Detect which cell encompasses the target text, then output its (X, Y) center coordinate. 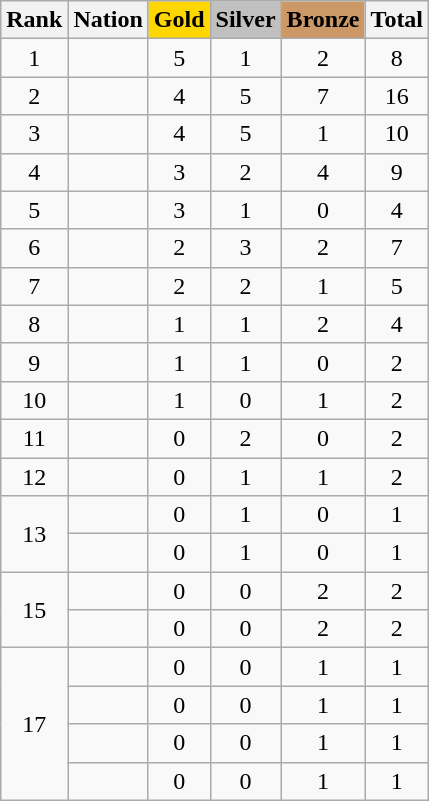
11 (34, 438)
15 (34, 610)
Bronze (323, 20)
Silver (246, 20)
17 (34, 724)
12 (34, 477)
16 (397, 96)
Total (397, 20)
Gold (179, 20)
13 (34, 534)
Rank (34, 20)
Nation (108, 20)
6 (34, 248)
